Determine the [X, Y] coordinate at the center of the cell enclosing the given text.  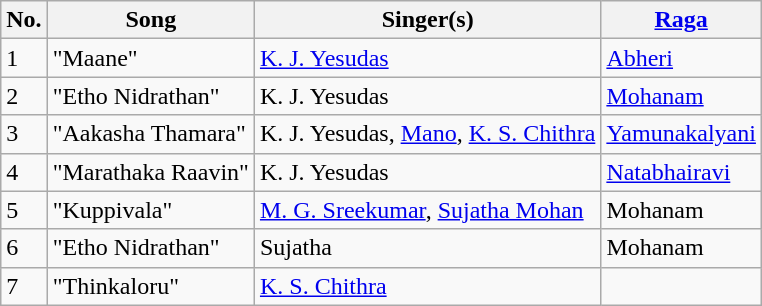
No. [24, 20]
"Kuppivala" [150, 210]
Sujatha [427, 248]
Singer(s) [427, 20]
1 [24, 58]
Natabhairavi [682, 172]
Song [150, 20]
Raga [682, 20]
4 [24, 172]
7 [24, 286]
5 [24, 210]
3 [24, 134]
6 [24, 248]
"Marathaka Raavin" [150, 172]
Yamunakalyani [682, 134]
K. S. Chithra [427, 286]
M. G. Sreekumar, Sujatha Mohan [427, 210]
"Maane" [150, 58]
"Aakasha Thamara" [150, 134]
Abheri [682, 58]
K. J. Yesudas, Mano, K. S. Chithra [427, 134]
2 [24, 96]
"Thinkaloru" [150, 286]
